Provide the [x, y] coordinate of the cell's center where the given text is located.  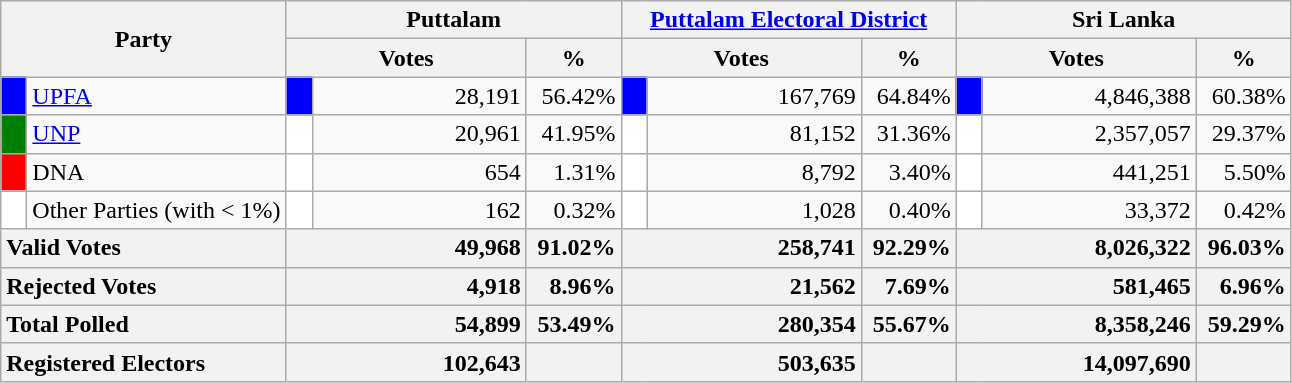
8,358,246 [1076, 324]
55.67% [908, 324]
Sri Lanka [1124, 20]
503,635 [741, 362]
59.29% [1244, 324]
96.03% [1244, 248]
102,643 [406, 362]
258,741 [741, 248]
0.42% [1244, 210]
8,026,322 [1076, 248]
20,961 [419, 134]
280,354 [741, 324]
7.69% [908, 286]
2,357,057 [1089, 134]
49,968 [406, 248]
33,372 [1089, 210]
14,097,690 [1076, 362]
Rejected Votes [144, 286]
1.31% [574, 172]
29.37% [1244, 134]
Valid Votes [144, 248]
64.84% [908, 96]
53.49% [574, 324]
41.95% [574, 134]
8.96% [574, 286]
0.40% [908, 210]
91.02% [574, 248]
5.50% [1244, 172]
Puttalam [454, 20]
654 [419, 172]
167,769 [754, 96]
6.96% [1244, 286]
3.40% [908, 172]
Total Polled [144, 324]
0.32% [574, 210]
Registered Electors [144, 362]
1,028 [754, 210]
Other Parties (with < 1%) [156, 210]
4,918 [406, 286]
92.29% [908, 248]
UPFA [156, 96]
4,846,388 [1089, 96]
Puttalam Electoral District [788, 20]
31.36% [908, 134]
21,562 [741, 286]
81,152 [754, 134]
DNA [156, 172]
8,792 [754, 172]
56.42% [574, 96]
54,899 [406, 324]
441,251 [1089, 172]
28,191 [419, 96]
60.38% [1244, 96]
581,465 [1076, 286]
162 [419, 210]
UNP [156, 134]
Party [144, 39]
